Detect which cell encompasses the target text, then output its [X, Y] center coordinate. 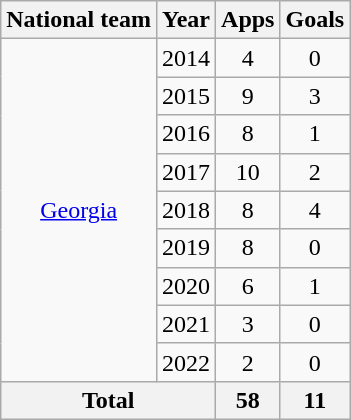
2020 [186, 286]
National team [79, 20]
2016 [186, 134]
9 [248, 96]
Georgia [79, 210]
6 [248, 286]
58 [248, 400]
Year [186, 20]
Goals [315, 20]
10 [248, 172]
2018 [186, 210]
2021 [186, 324]
2019 [186, 248]
2022 [186, 362]
2014 [186, 58]
Apps [248, 20]
11 [315, 400]
2017 [186, 172]
Total [108, 400]
2015 [186, 96]
